Locate the cell with the specified text and output its (x, y) center coordinate. 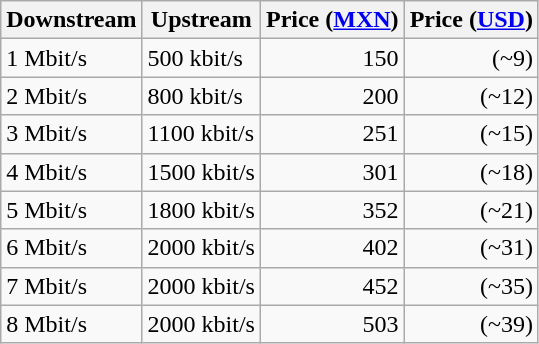
(~18) (471, 172)
(~9) (471, 58)
Price (MXN) (332, 20)
Downstream (72, 20)
3 Mbit/s (72, 134)
1500 kbit/s (201, 172)
4 Mbit/s (72, 172)
7 Mbit/s (72, 286)
8 Mbit/s (72, 324)
(~21) (471, 210)
352 (332, 210)
(~15) (471, 134)
402 (332, 248)
(~12) (471, 96)
(~39) (471, 324)
6 Mbit/s (72, 248)
503 (332, 324)
(~35) (471, 286)
(~31) (471, 248)
301 (332, 172)
800 kbit/s (201, 96)
1 Mbit/s (72, 58)
2 Mbit/s (72, 96)
1800 kbit/s (201, 210)
Price (USD) (471, 20)
251 (332, 134)
150 (332, 58)
Upstream (201, 20)
500 kbit/s (201, 58)
200 (332, 96)
452 (332, 286)
5 Mbit/s (72, 210)
1100 kbit/s (201, 134)
